Pinpoint the cell where the given text exists, returning its [X, Y] midpoint coordinate. 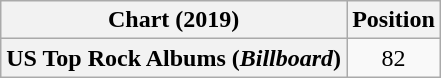
Chart (2019) [174, 20]
82 [394, 58]
Position [394, 20]
US Top Rock Albums (Billboard) [174, 58]
